Identify which cell holds the provided text, then report its [x, y] central coordinate. 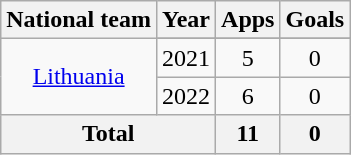
Lithuania [79, 77]
6 [248, 96]
Apps [248, 20]
11 [248, 134]
Goals [315, 20]
Total [108, 134]
2021 [186, 58]
2022 [186, 96]
Year [186, 20]
National team [79, 20]
5 [248, 58]
